For the text-containing cell, return its midpoint in [x, y] coordinate format. 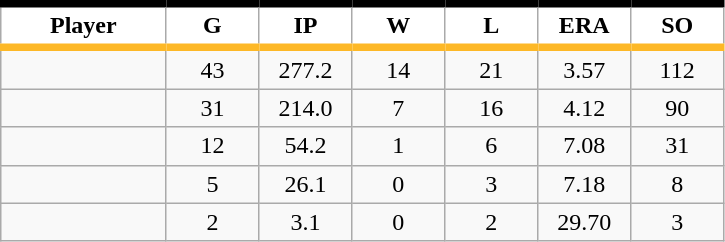
16 [492, 108]
Player [84, 26]
21 [492, 68]
4.12 [584, 108]
3.1 [306, 222]
112 [678, 68]
54.2 [306, 146]
214.0 [306, 108]
SO [678, 26]
G [212, 26]
5 [212, 184]
W [398, 26]
277.2 [306, 68]
IP [306, 26]
ERA [584, 26]
3.57 [584, 68]
7 [398, 108]
26.1 [306, 184]
7.08 [584, 146]
7.18 [584, 184]
12 [212, 146]
14 [398, 68]
6 [492, 146]
43 [212, 68]
1 [398, 146]
90 [678, 108]
8 [678, 184]
29.70 [584, 222]
L [492, 26]
